Identify which cell holds the provided text, then report its [x, y] central coordinate. 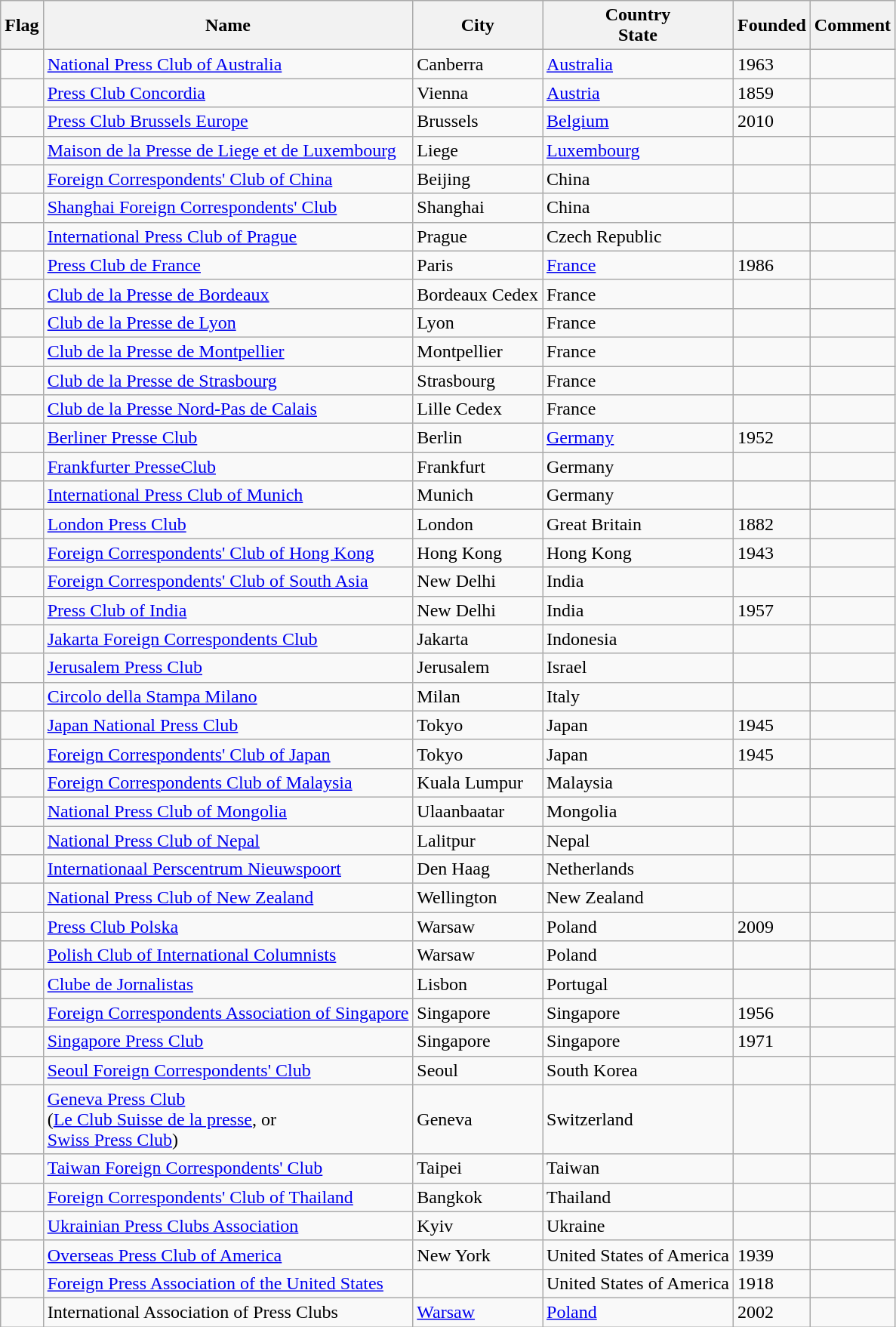
Founded [772, 26]
Foreign Correspondents' Club of South Asia [228, 582]
2002 [772, 1312]
Press Club de France [228, 265]
Taipei [478, 1168]
Den Haag [478, 869]
New Zealand [637, 898]
Montpellier [478, 351]
Ukraine [637, 1226]
International Association of Press Clubs [228, 1312]
Geneva [478, 1119]
International Press Club of Prague [228, 236]
Luxembourg [637, 150]
Name [228, 26]
Comment [852, 26]
1957 [772, 610]
Strasbourg [478, 380]
Foreign Correspondents' Club of China [228, 179]
Foreign Correspondents Club of Malaysia [228, 782]
Internationaal Perscentrum Nieuwspoort [228, 869]
1882 [772, 524]
Bangkok [478, 1197]
Israel [637, 668]
Beijing [478, 179]
Clube de Jornalistas [228, 984]
Polish Club of International Columnists [228, 955]
1943 [772, 553]
Canberra [478, 64]
Jakarta Foreign Correspondents Club [228, 639]
Great Britain [637, 524]
Lalitpur [478, 841]
New York [478, 1254]
Brussels [478, 122]
Club de la Presse de Bordeaux [228, 294]
Bordeaux Cedex [478, 294]
Frankfurter PresseClub [228, 467]
Circolo della Stampa Milano [228, 696]
1939 [772, 1254]
Press Club of India [228, 610]
Ulaanbaatar [478, 811]
Club de la Presse de Lyon [228, 322]
London Press Club [228, 524]
1956 [772, 1013]
2009 [772, 927]
Lille Cedex [478, 409]
Club de la Presse de Montpellier [228, 351]
Munich [478, 495]
Austria [637, 93]
Japan National Press Club [228, 725]
Shanghai [478, 208]
Wellington [478, 898]
1918 [772, 1283]
Foreign Correspondents Association of Singapore [228, 1013]
1986 [772, 265]
1859 [772, 93]
Liege [478, 150]
Jerusalem Press Club [228, 668]
South Korea [637, 1070]
1971 [772, 1042]
Berliner Presse Club [228, 438]
Press Club Polska [228, 927]
Overseas Press Club of America [228, 1254]
Thailand [637, 1197]
Seoul [478, 1070]
Taiwan [637, 1168]
Country State [637, 26]
Flag [22, 26]
Belgium [637, 122]
Prague [478, 236]
Foreign Press Association of the United States [228, 1283]
Jakarta [478, 639]
Jerusalem [478, 668]
Mongolia [637, 811]
Berlin [478, 438]
Taiwan Foreign Correspondents' Club [228, 1168]
Lyon [478, 322]
Portugal [637, 984]
Foreign Correspondents' Club of Hong Kong [228, 553]
Czech Republic [637, 236]
Club de la Presse de Strasbourg [228, 380]
Ukrainian Press Clubs Association [228, 1226]
1952 [772, 438]
Press Club Brussels Europe [228, 122]
Malaysia [637, 782]
Netherlands [637, 869]
Kuala Lumpur [478, 782]
Club de la Presse Nord-Pas de Calais [228, 409]
Shanghai Foreign Correspondents' Club [228, 208]
National Press Club of Nepal [228, 841]
National Press Club of Mongolia [228, 811]
Paris [478, 265]
Singapore Press Club [228, 1042]
London [478, 524]
Nepal [637, 841]
National Press Club of Australia [228, 64]
Seoul Foreign Correspondents' Club [228, 1070]
Indonesia [637, 639]
Foreign Correspondents' Club of Thailand [228, 1197]
Maison de la Presse de Liege et de Luxembourg [228, 150]
Kyiv [478, 1226]
Geneva Press Club (Le Club Suisse de la presse, or Swiss Press Club) [228, 1119]
City [478, 26]
Vienna [478, 93]
National Press Club of New Zealand [228, 898]
2010 [772, 122]
Switzerland [637, 1119]
Frankfurt [478, 467]
1963 [772, 64]
Italy [637, 696]
International Press Club of Munich [228, 495]
Press Club Concordia [228, 93]
Milan [478, 696]
Lisbon [478, 984]
Australia [637, 64]
Foreign Correspondents' Club of Japan [228, 754]
